Provide the (x, y) coordinate of the cell's center where the given text is located.  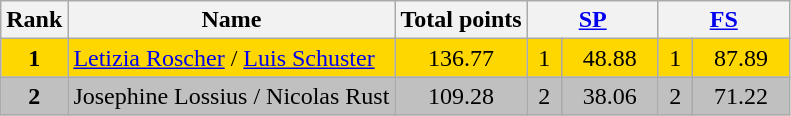
109.28 (461, 96)
48.88 (610, 58)
71.22 (742, 96)
Total points (461, 20)
Rank (34, 20)
87.89 (742, 58)
Letizia Roscher / Luis Schuster (232, 58)
Name (232, 20)
38.06 (610, 96)
136.77 (461, 58)
FS (724, 20)
SP (592, 20)
Josephine Lossius / Nicolas Rust (232, 96)
